Search for the cell housing the specified text and yield its [X, Y] center coordinate. 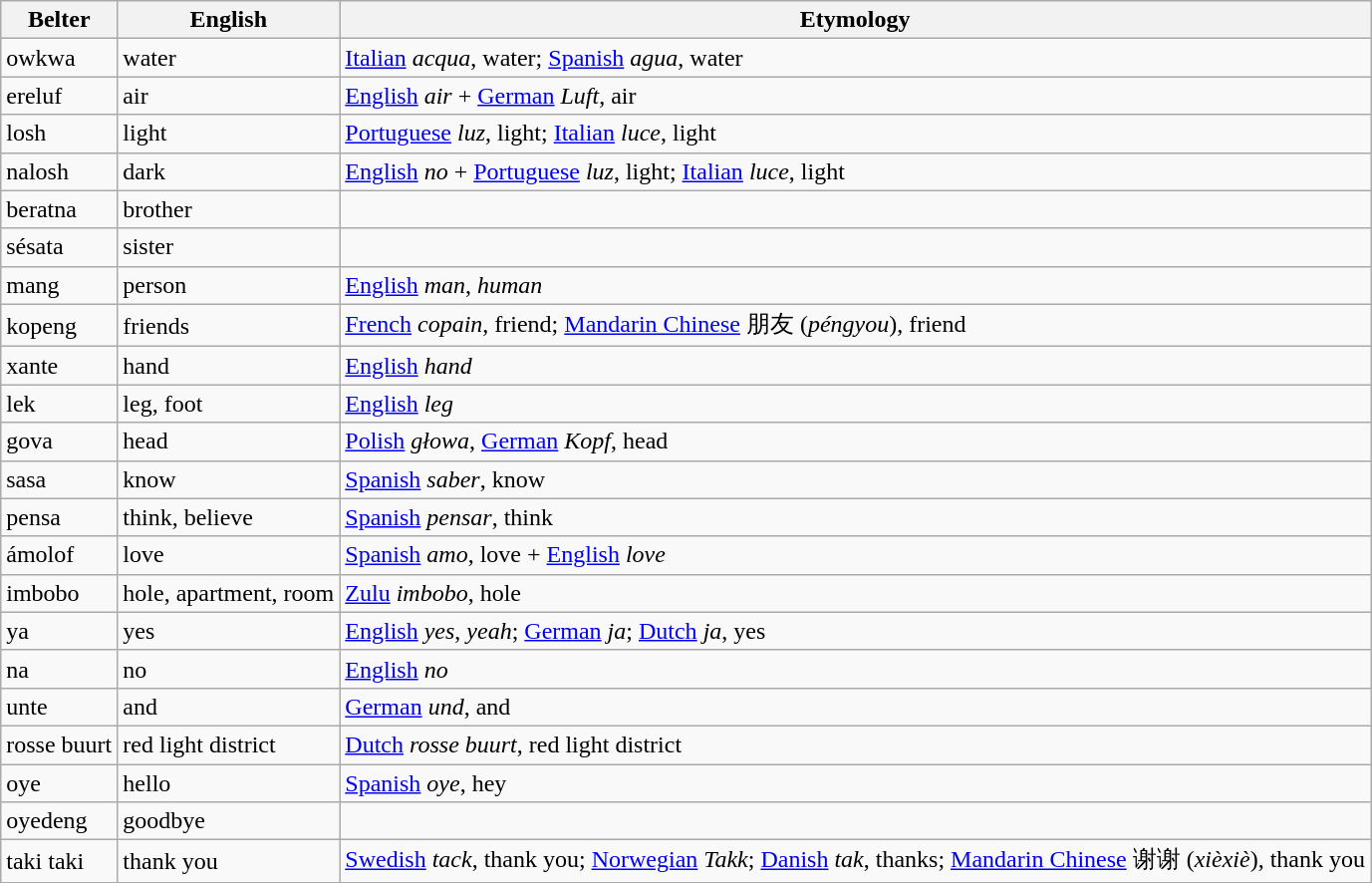
Polish głowa, German Kopf, head [855, 441]
head [229, 441]
lek [60, 404]
ámolof [60, 555]
xante [60, 366]
English no [855, 669]
thank you [229, 861]
red light district [229, 744]
English air + German Luft, air [855, 96]
German und, and [855, 707]
brother [229, 209]
hand [229, 366]
unte [60, 707]
Spanish pensar, think [855, 517]
owkwa [60, 58]
oye [60, 782]
ya [60, 631]
dark [229, 171]
pensa [60, 517]
Spanish amo, love + English love [855, 555]
friends [229, 325]
think, believe [229, 517]
English hand [855, 366]
taki taki [60, 861]
Dutch rosse buurt, red light district [855, 744]
Italian acqua, water; Spanish agua, water [855, 58]
person [229, 285]
water [229, 58]
oyedeng [60, 821]
English man, human [855, 285]
goodbye [229, 821]
sasa [60, 479]
nalosh [60, 171]
na [60, 669]
hello [229, 782]
English [229, 20]
kopeng [60, 325]
Swedish tack, thank you; Norwegian Takk; Danish tak, thanks; Mandarin Chinese 谢谢 (xièxiè), thank you [855, 861]
Portuguese luz, light; Italian luce, light [855, 134]
English yes, yeah; German ja; Dutch ja, yes [855, 631]
Spanish saber, know [855, 479]
Etymology [855, 20]
ereluf [60, 96]
losh [60, 134]
no [229, 669]
light [229, 134]
French copain, friend; Mandarin Chinese 朋友 (péngyou), friend [855, 325]
love [229, 555]
know [229, 479]
Spanish oye, hey [855, 782]
gova [60, 441]
English no + Portuguese luz, light; Italian luce, light [855, 171]
yes [229, 631]
beratna [60, 209]
air [229, 96]
imbobo [60, 593]
hole, apartment, room [229, 593]
sister [229, 247]
sésata [60, 247]
rosse buurt [60, 744]
Belter [60, 20]
mang [60, 285]
Zulu imbobo, hole [855, 593]
English leg [855, 404]
and [229, 707]
leg, foot [229, 404]
